Extract the (X, Y) coordinate from the center of the cell holding the provided text.  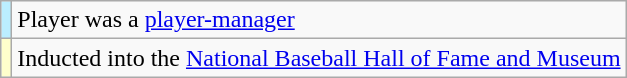
Player was a player-manager (319, 20)
Inducted into the National Baseball Hall of Fame and Museum (319, 58)
